Scan for the cell matching the given text and deliver its [X, Y] coordinate at center. 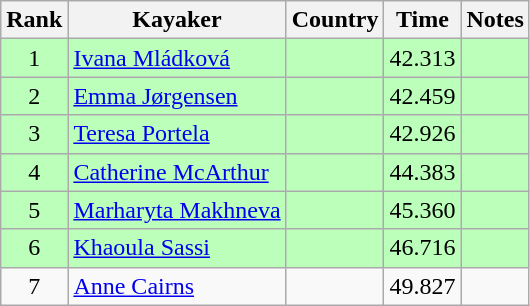
44.383 [422, 172]
5 [34, 210]
42.926 [422, 134]
42.459 [422, 96]
Time [422, 20]
4 [34, 172]
Rank [34, 20]
7 [34, 286]
Emma Jørgensen [177, 96]
Ivana Mládková [177, 58]
Khaoula Sassi [177, 248]
Anne Cairns [177, 286]
Notes [495, 20]
Kayaker [177, 20]
Country [335, 20]
46.716 [422, 248]
Marharyta Makhneva [177, 210]
49.827 [422, 286]
2 [34, 96]
3 [34, 134]
1 [34, 58]
45.360 [422, 210]
42.313 [422, 58]
Teresa Portela [177, 134]
Catherine McArthur [177, 172]
6 [34, 248]
